Scan for the cell matching the given text and deliver its (X, Y) coordinate at center. 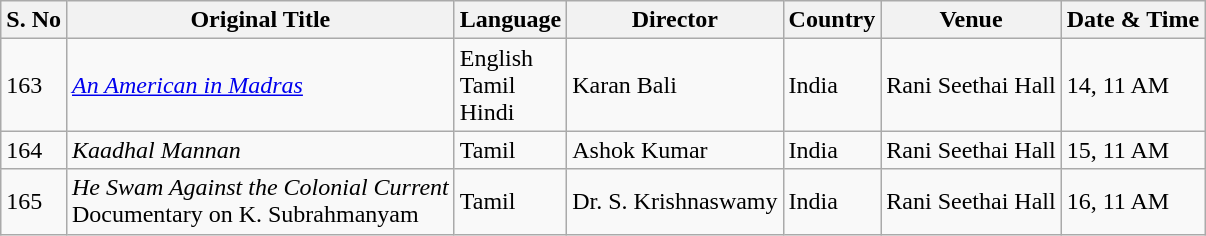
Country (832, 20)
Ashok Kumar (675, 150)
Date & Time (1132, 20)
16, 11 AM (1132, 202)
164 (34, 150)
Karan Bali (675, 85)
165 (34, 202)
Director (675, 20)
Kaadhal Mannan (260, 150)
15, 11 AM (1132, 150)
Language (510, 20)
An American in Madras (260, 85)
He Swam Against the Colonial Current Documentary on K. Subrahmanyam (260, 202)
Dr. S. Krishnaswamy (675, 202)
Venue (971, 20)
Original Title (260, 20)
163 (34, 85)
S. No (34, 20)
English Tamil Hindi (510, 85)
14, 11 AM (1132, 85)
